Locate the cell with the specified text and output its (x, y) center coordinate. 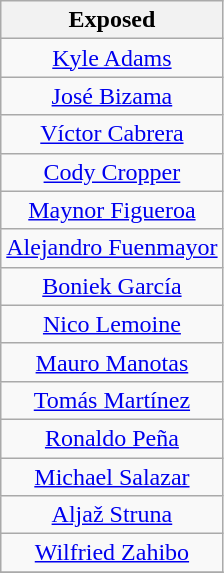
Alejandro Fuenmayor (112, 248)
Boniek García (112, 286)
Tomás Martínez (112, 400)
Cody Cropper (112, 172)
Ronaldo Peña (112, 438)
Aljaž Struna (112, 515)
Wilfried Zahibo (112, 553)
Kyle Adams (112, 58)
Víctor Cabrera (112, 134)
Michael Salazar (112, 477)
Nico Lemoine (112, 324)
Maynor Figueroa (112, 210)
José Bizama (112, 96)
Exposed (112, 20)
Mauro Manotas (112, 362)
